Output the (x, y) coordinate of the center of the cell containing the given text.  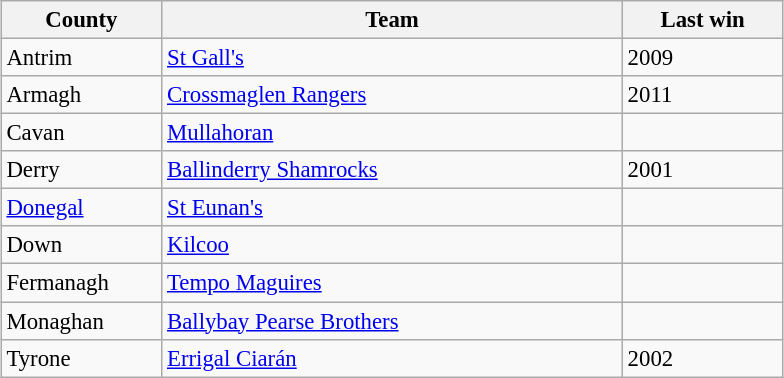
Monaghan (82, 321)
2009 (702, 58)
2002 (702, 358)
Ballybay Pearse Brothers (392, 321)
Antrim (82, 58)
2011 (702, 95)
Donegal (82, 208)
Ballinderry Shamrocks (392, 170)
Derry (82, 170)
Tempo Maguires (392, 283)
2001 (702, 170)
Errigal Ciarán (392, 358)
Armagh (82, 95)
County (82, 20)
Crossmaglen Rangers (392, 95)
St Eunan's (392, 208)
Tyrone (82, 358)
Mullahoran (392, 133)
Last win (702, 20)
St Gall's (392, 58)
Down (82, 245)
Team (392, 20)
Cavan (82, 133)
Kilcoo (392, 245)
Fermanagh (82, 283)
